Determine the [x, y] coordinate at the center of the cell enclosing the given text.  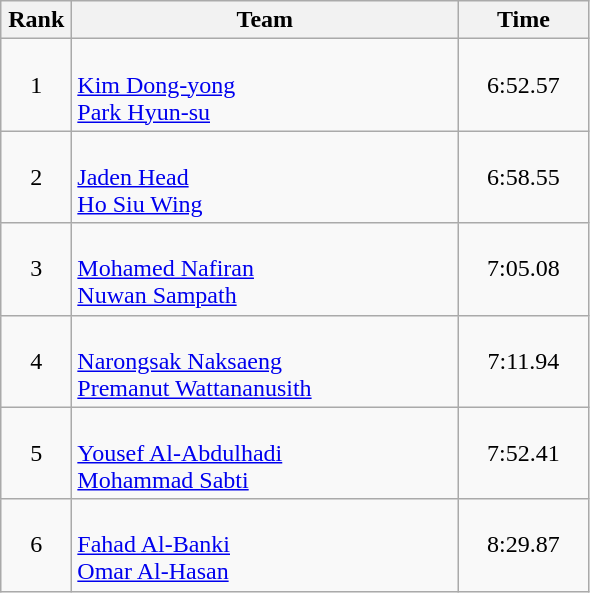
3 [36, 269]
Time [524, 20]
Kim Dong-yongPark Hyun-su [265, 85]
1 [36, 85]
6 [36, 545]
6:52.57 [524, 85]
7:11.94 [524, 361]
Mohamed NafiranNuwan Sampath [265, 269]
Yousef Al-AbdulhadiMohammad Sabti [265, 453]
Team [265, 20]
Rank [36, 20]
5 [36, 453]
8:29.87 [524, 545]
7:05.08 [524, 269]
Fahad Al-BankiOmar Al-Hasan [265, 545]
4 [36, 361]
2 [36, 177]
Narongsak NaksaengPremanut Wattananusith [265, 361]
7:52.41 [524, 453]
Jaden HeadHo Siu Wing [265, 177]
6:58.55 [524, 177]
